Capture the cell that displays the provided text and extract its [x, y] central coordinate. 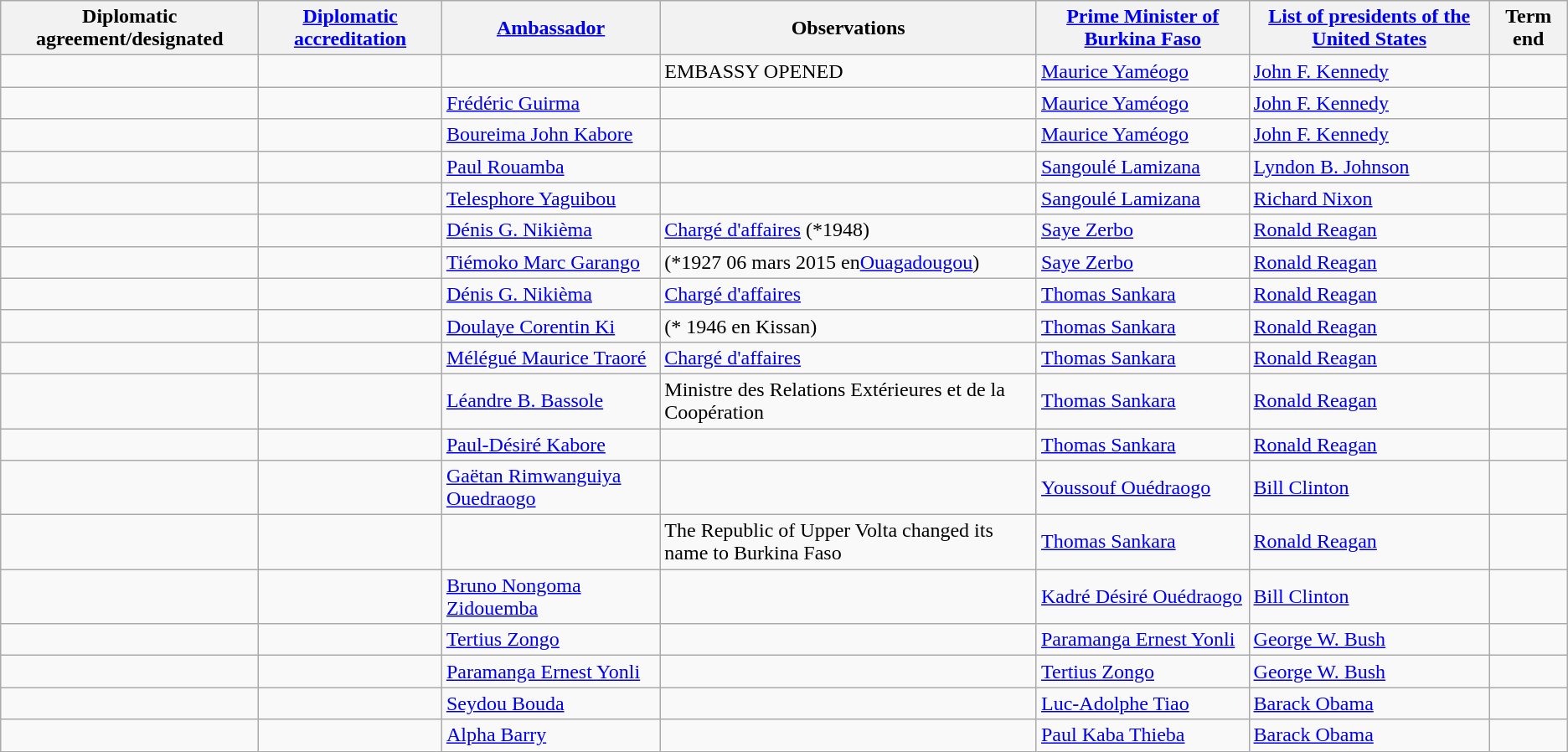
Diplomatic agreement/designated [130, 28]
Richard Nixon [1369, 198]
Paul Rouamba [550, 167]
Luc-Adolphe Tiao [1142, 703]
The Republic of Upper Volta changed its name to Burkina Faso [848, 543]
Gaëtan Rimwanguiya Ouedraogo [550, 487]
Paul-Désiré Kabore [550, 445]
Bruno Nongoma Zidouemba [550, 596]
Kadré Désiré Ouédraogo [1142, 596]
Doulaye Corentin Ki [550, 326]
Term end [1528, 28]
(* 1946 en Kissan) [848, 326]
EMBASSY OPENED [848, 71]
Seydou Bouda [550, 703]
Frédéric Guirma [550, 103]
Lyndon B. Johnson [1369, 167]
Observations [848, 28]
Telesphore Yaguibou [550, 198]
Diplomatic accreditation [350, 28]
Chargé d'affaires (*1948) [848, 230]
Alpha Barry [550, 735]
(*1927 06 mars 2015 enOuagadougou) [848, 262]
Mélégué Maurice Traoré [550, 358]
Paul Kaba Thieba [1142, 735]
Boureima John Kabore [550, 135]
Ambassador [550, 28]
Tiémoko Marc Garango [550, 262]
List of presidents of the United States [1369, 28]
Youssouf Ouédraogo [1142, 487]
Ministre des Relations Extérieures et de la Coopération [848, 400]
Léandre B. Bassole [550, 400]
Prime Minister of Burkina Faso [1142, 28]
